For the text-containing cell, return its midpoint in [X, Y] coordinate format. 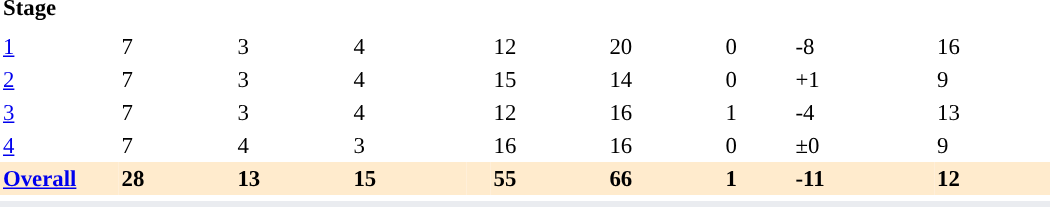
28 [176, 178]
+1 [863, 80]
-8 [863, 46]
14 [664, 80]
20 [664, 46]
55 [548, 178]
±0 [863, 146]
2 [59, 80]
-4 [863, 112]
Overall [59, 178]
66 [664, 178]
-11 [863, 178]
